Return [X, Y] of the center of cell containing provided text 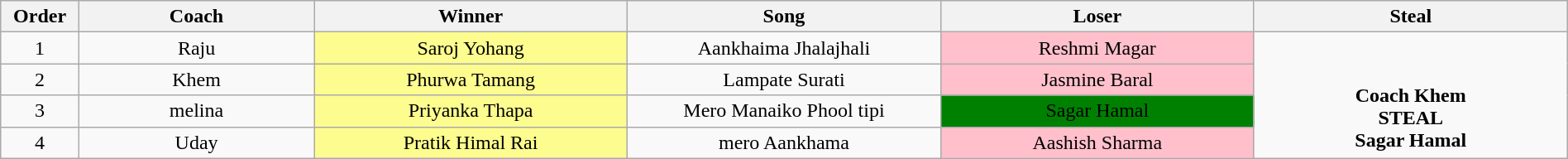
Aankhaima Jhalajhali [784, 48]
Aashish Sharma [1097, 142]
Order [40, 17]
Priyanka Thapa [471, 111]
melina [196, 111]
Coach Khem STEAL Sagar Hamal [1411, 95]
4 [40, 142]
Reshmi Magar [1097, 48]
3 [40, 111]
Sagar Hamal [1097, 111]
Song [784, 17]
1 [40, 48]
mero Aankhama [784, 142]
Khem [196, 79]
Steal [1411, 17]
Jasmine Baral [1097, 79]
Uday [196, 142]
Phurwa Tamang [471, 79]
Lampate Surati [784, 79]
2 [40, 79]
Pratik Himal Rai [471, 142]
Raju [196, 48]
Coach [196, 17]
Loser [1097, 17]
Saroj Yohang [471, 48]
Mero Manaiko Phool tipi [784, 111]
Winner [471, 17]
